Identify which cell holds the provided text, then report its [X, Y] central coordinate. 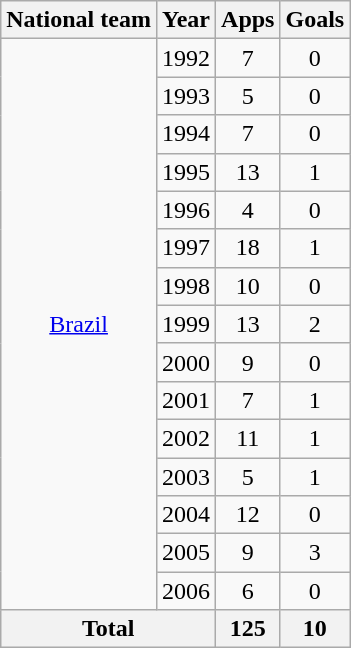
1993 [186, 96]
2002 [186, 438]
1994 [186, 134]
4 [248, 210]
Total [108, 629]
2005 [186, 553]
National team [79, 20]
1996 [186, 210]
Year [186, 20]
11 [248, 438]
2003 [186, 477]
2006 [186, 591]
125 [248, 629]
1998 [186, 286]
1995 [186, 172]
18 [248, 248]
Apps [248, 20]
3 [315, 553]
1992 [186, 58]
6 [248, 591]
1999 [186, 324]
2000 [186, 362]
Brazil [79, 324]
2001 [186, 400]
1997 [186, 248]
12 [248, 515]
2004 [186, 515]
Goals [315, 20]
2 [315, 324]
